Return the (X, Y) coordinate for the center point of the cell that contains the specified text.  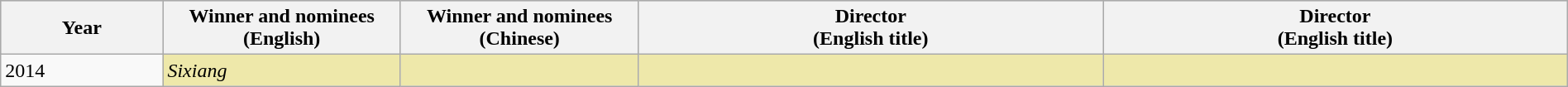
2014 (82, 70)
Sixiang (282, 70)
Year (82, 28)
Winner and nominees(Chinese) (519, 28)
Winner and nominees(English) (282, 28)
